Provide the (X, Y) coordinate of the cell's center where the given text is located.  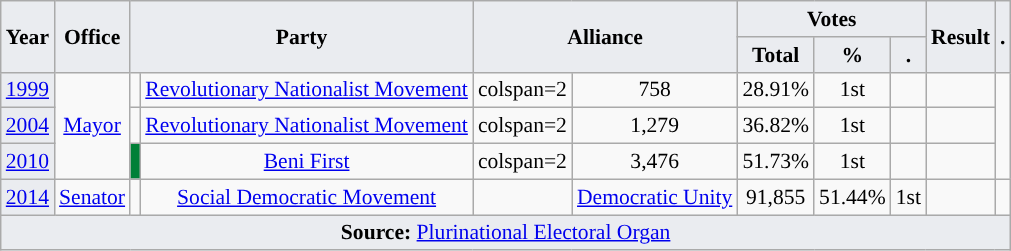
Party (302, 36)
51.44% (852, 197)
Total (776, 55)
28.91% (776, 90)
Senator (92, 197)
Year (28, 36)
% (852, 55)
Beni First (306, 162)
2004 (28, 126)
Social Democratic Movement (306, 197)
Source: Plurinational Electoral Organ (506, 233)
2010 (28, 162)
Alliance (605, 36)
91,855 (776, 197)
51.73% (776, 162)
1,279 (654, 126)
36.82% (776, 126)
Votes (832, 19)
Mayor (92, 126)
2014 (28, 197)
Office (92, 36)
758 (654, 90)
1999 (28, 90)
Democratic Unity (654, 197)
Result (960, 36)
3,476 (654, 162)
